Detect which cell encompasses the target text, then output its (x, y) center coordinate. 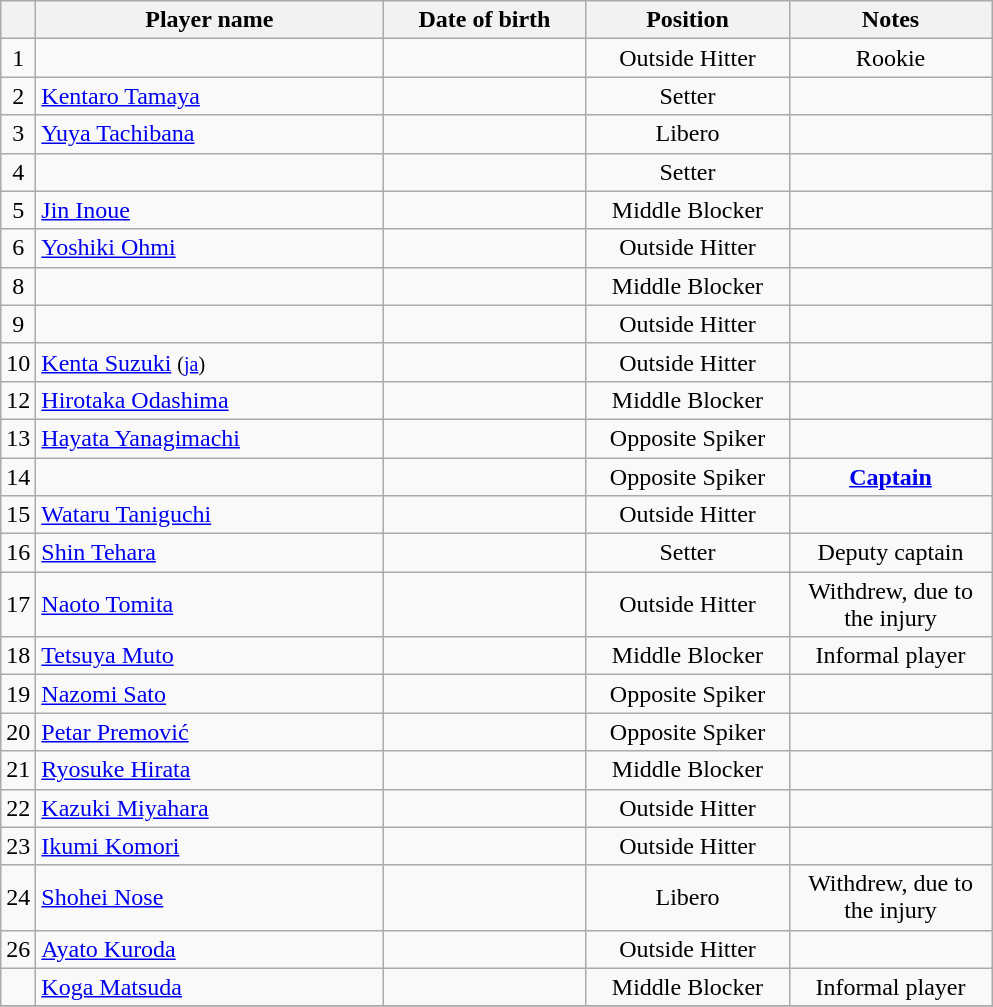
Hirotaka Odashima (210, 400)
10 (18, 362)
Ryosuke Hirata (210, 770)
14 (18, 477)
3 (18, 134)
13 (18, 438)
Koga Matsuda (210, 987)
Kazuki Miyahara (210, 808)
Notes (890, 20)
22 (18, 808)
16 (18, 553)
Shohei Nose (210, 898)
Naoto Tomita (210, 604)
Jin Inoue (210, 210)
23 (18, 846)
12 (18, 400)
Deputy captain (890, 553)
Ikumi Komori (210, 846)
Kentaro Tamaya (210, 96)
Shin Tehara (210, 553)
21 (18, 770)
Tetsuya Muto (210, 656)
Player name (210, 20)
Rookie (890, 58)
Kenta Suzuki (ja) (210, 362)
1 (18, 58)
9 (18, 324)
Hayata Yanagimachi (210, 438)
Ayato Kuroda (210, 949)
15 (18, 515)
Yoshiki Ohmi (210, 248)
6 (18, 248)
26 (18, 949)
Nazomi Sato (210, 694)
Captain (890, 477)
24 (18, 898)
5 (18, 210)
20 (18, 732)
Wataru Taniguchi (210, 515)
Position (688, 20)
19 (18, 694)
8 (18, 286)
2 (18, 96)
18 (18, 656)
4 (18, 172)
17 (18, 604)
Yuya Tachibana (210, 134)
Petar Premović (210, 732)
Date of birth (484, 20)
